Output the (x, y) coordinate of the center of the cell containing the given text.  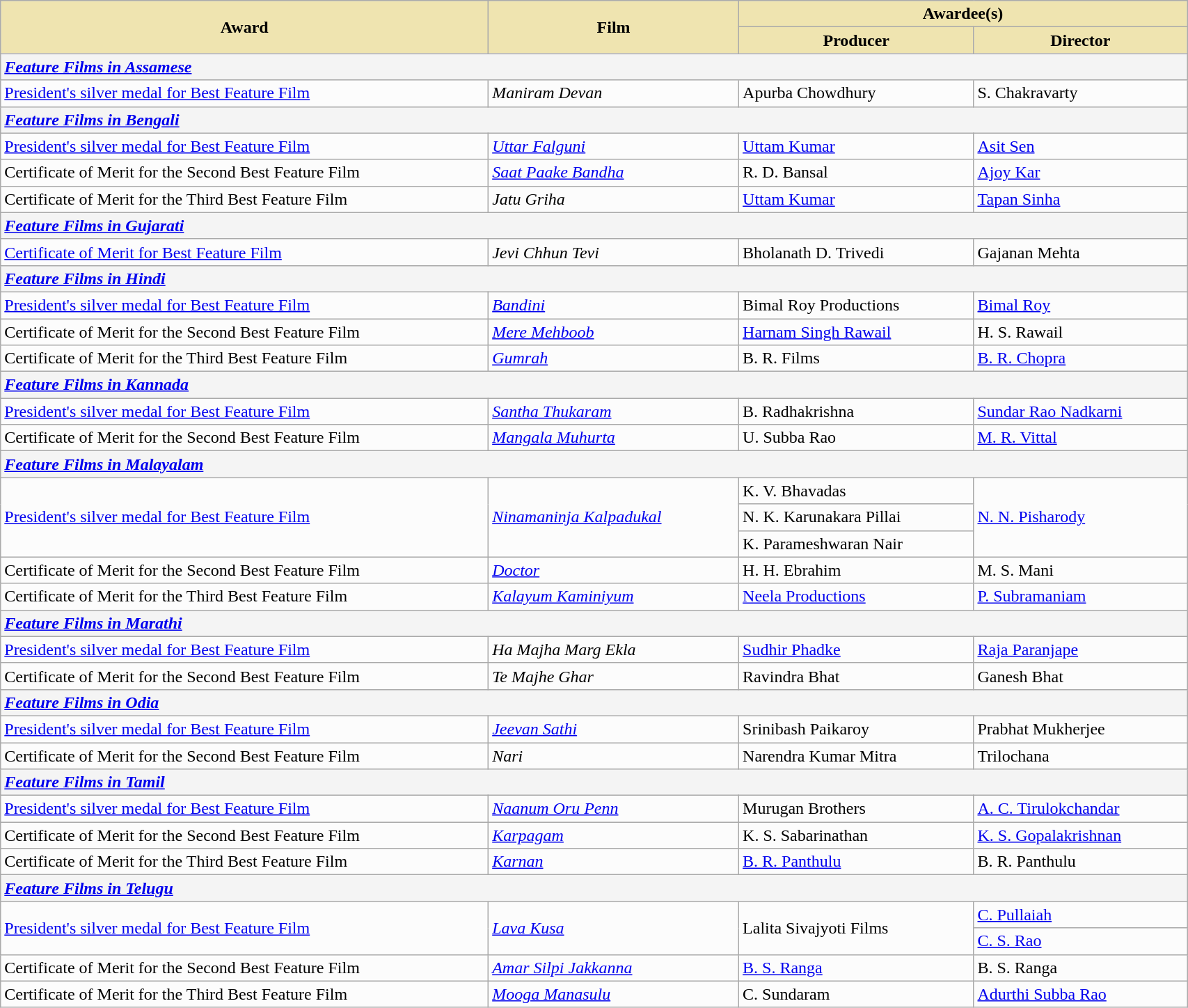
Jeevan Sathi (614, 729)
Feature Films in Assamese (594, 67)
Feature Films in Kannada (594, 385)
Gajanan Mehta (1080, 252)
H. S. Rawail (1080, 332)
Nari (614, 755)
Award (245, 27)
U. Subba Rao (856, 438)
Awardee(s) (963, 14)
Mooga Manasulu (614, 994)
Te Majhe Ghar (614, 676)
Murugan Brothers (856, 809)
C. Pullaiah (1080, 915)
K. V. Bhavadas (856, 491)
K. S. Gopalakrishnan (1080, 835)
M. R. Vittal (1080, 438)
Mangala Muhurta (614, 438)
N. K. Karunakara Pillai (856, 517)
Ravindra Bhat (856, 676)
Ajoy Kar (1080, 173)
K. S. Sabarinathan (856, 835)
Kalayum Kaminiyum (614, 597)
Feature Films in Telugu (594, 888)
N. N. Pisharody (1080, 517)
C. S. Rao (1080, 941)
Feature Films in Tamil (594, 782)
Karpagam (614, 835)
Film (614, 27)
Feature Films in Odia (594, 702)
S. Chakravarty (1080, 93)
Feature Films in Bengali (594, 120)
B. R. Chopra (1080, 359)
Mere Mehboob (614, 332)
Neela Productions (856, 597)
Sudhir Phadke (856, 649)
Feature Films in Marathi (594, 623)
Tapan Sinha (1080, 199)
Ganesh Bhat (1080, 676)
C. Sundaram (856, 994)
P. Subramaniam (1080, 597)
Director (1080, 40)
Feature Films in Hindi (594, 278)
Feature Films in Gujarati (594, 226)
B. R. Films (856, 359)
Asit Sen (1080, 146)
Ha Majha Marg Ekla (614, 649)
Prabhat Mukherjee (1080, 729)
Adurthi Subba Rao (1080, 994)
Jevi Chhun Tevi (614, 252)
Karnan (614, 862)
A. C. Tirulokchandar (1080, 809)
Naanum Oru Penn (614, 809)
Producer (856, 40)
Narendra Kumar Mitra (856, 755)
Raja Paranjape (1080, 649)
Gumrah (614, 359)
Certificate of Merit for Best Feature Film (245, 252)
Bandini (614, 305)
Apurba Chowdhury (856, 93)
Harnam Singh Rawail (856, 332)
Feature Films in Malayalam (594, 464)
Maniram Devan (614, 93)
B. Radhakrishna (856, 411)
Saat Paake Bandha (614, 173)
M. S. Mani (1080, 570)
Bholanath D. Trivedi (856, 252)
Lalita Sivajyoti Films (856, 928)
Srinibash Paikaroy (856, 729)
Ninamaninja Kalpadukal (614, 517)
H. H. Ebrahim (856, 570)
Doctor (614, 570)
Bimal Roy Productions (856, 305)
Santha Thukaram (614, 411)
Bimal Roy (1080, 305)
Uttar Falguni (614, 146)
Sundar Rao Nadkarni (1080, 411)
Trilochana (1080, 755)
Lava Kusa (614, 928)
Amar Silpi Jakkanna (614, 968)
R. D. Bansal (856, 173)
K. Parameshwaran Nair (856, 544)
Jatu Griha (614, 199)
